Provide the [X, Y] coordinate of the cell's center where the given text is located.  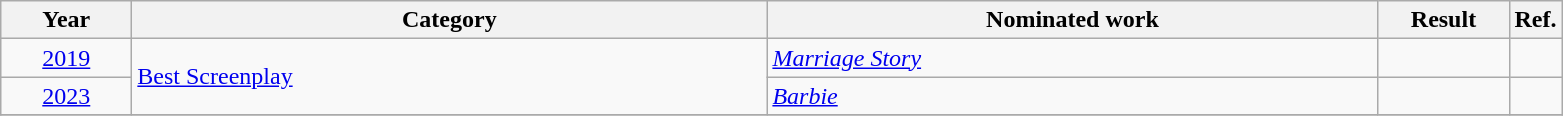
Category [450, 20]
2023 [66, 96]
Nominated work [1072, 20]
2019 [66, 58]
Year [66, 20]
Ref. [1536, 20]
Barbie [1072, 96]
Best Screenplay [450, 77]
Result [1444, 20]
Marriage Story [1072, 58]
